Determine the [X, Y] coordinate at the center of the cell enclosing the given text.  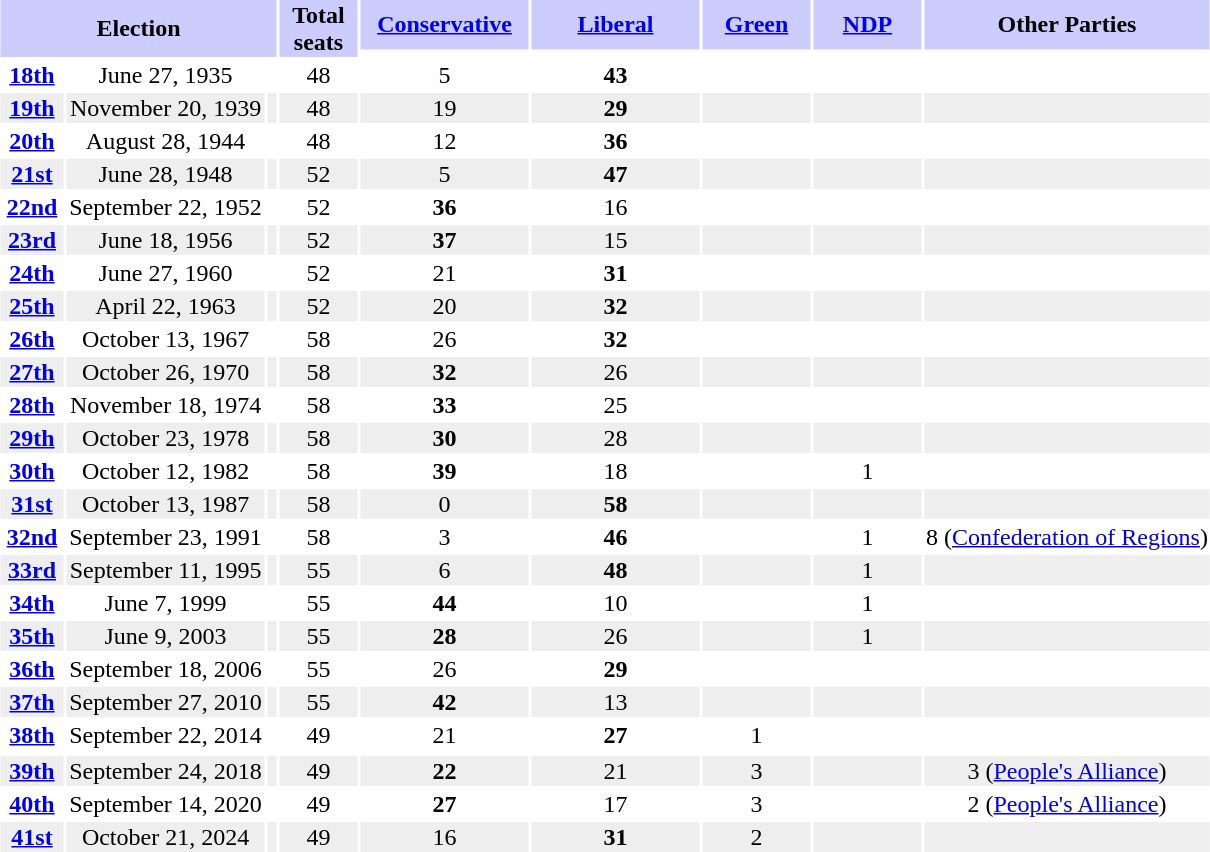
17 [616, 804]
24th [32, 273]
September 22, 1952 [166, 207]
46 [616, 537]
October 26, 1970 [166, 372]
November 20, 1939 [166, 108]
12 [445, 141]
November 18, 1974 [166, 405]
38th [32, 735]
42 [445, 702]
21st [32, 174]
Liberal [616, 24]
39 [445, 471]
June 27, 1935 [166, 75]
October 23, 1978 [166, 438]
Totalseats [319, 28]
June 9, 2003 [166, 636]
18th [32, 75]
25th [32, 306]
6 [445, 570]
September 14, 2020 [166, 804]
October 21, 2024 [166, 837]
26th [32, 339]
47 [616, 174]
0 [445, 504]
September 24, 2018 [166, 771]
30 [445, 438]
23rd [32, 240]
29th [32, 438]
October 13, 1967 [166, 339]
40th [32, 804]
22nd [32, 207]
NDP [868, 24]
October 12, 1982 [166, 471]
August 28, 1944 [166, 141]
20 [445, 306]
33 [445, 405]
35th [32, 636]
18 [616, 471]
Conservative [445, 24]
September 23, 1991 [166, 537]
27th [32, 372]
41st [32, 837]
2 [757, 837]
30th [32, 471]
19 [445, 108]
September 22, 2014 [166, 735]
31st [32, 504]
Election [139, 28]
28th [32, 405]
36th [32, 669]
June 7, 1999 [166, 603]
June 18, 1956 [166, 240]
June 28, 1948 [166, 174]
20th [32, 141]
8 (Confederation of Regions) [1068, 537]
22 [445, 771]
43 [616, 75]
44 [445, 603]
Other Parties [1068, 24]
September 11, 1995 [166, 570]
April 22, 1963 [166, 306]
37 [445, 240]
October 13, 1987 [166, 504]
June 27, 1960 [166, 273]
3 (People's Alliance) [1068, 771]
34th [32, 603]
10 [616, 603]
2 (People's Alliance) [1068, 804]
39th [32, 771]
33rd [32, 570]
37th [32, 702]
13 [616, 702]
32nd [32, 537]
15 [616, 240]
19th [32, 108]
September 18, 2006 [166, 669]
Green [757, 24]
September 27, 2010 [166, 702]
25 [616, 405]
